Scan for the cell matching the given text and deliver its [X, Y] coordinate at center. 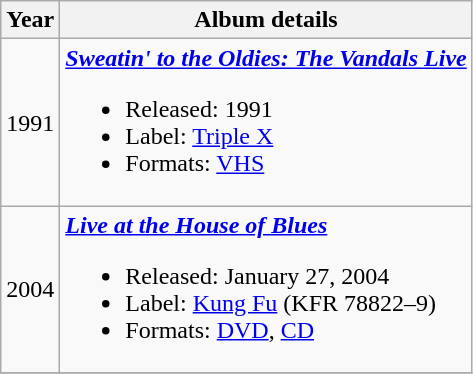
2004 [30, 290]
Album details [266, 20]
1991 [30, 122]
Sweatin' to the Oldies: The Vandals LiveReleased: 1991Label: Triple XFormats: VHS [266, 122]
Year [30, 20]
Live at the House of BluesReleased: January 27, 2004Label: Kung Fu (KFR 78822–9)Formats: DVD, CD [266, 290]
